Extract the [X, Y] coordinate from the center of the cell holding the provided text.  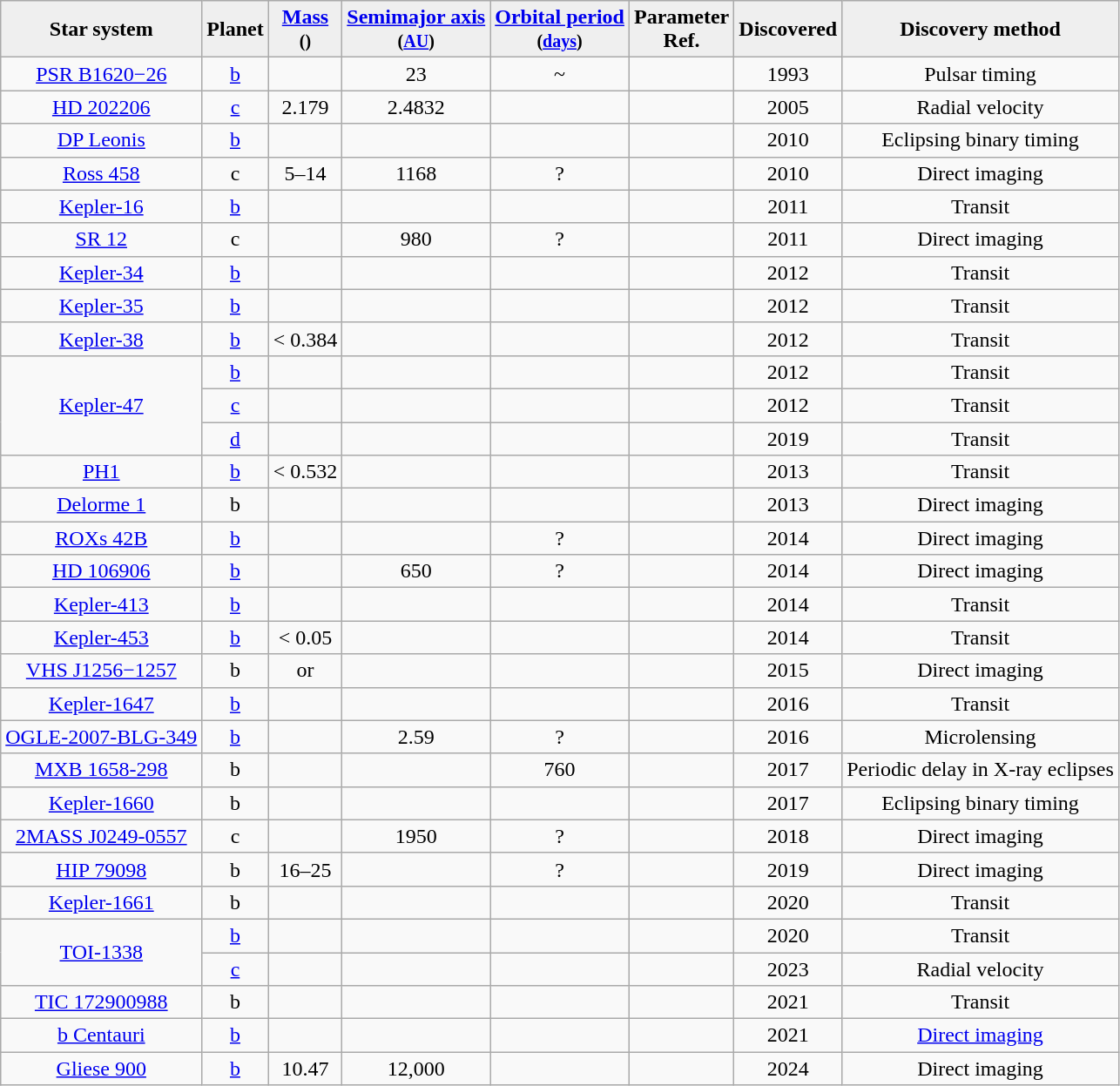
or [305, 671]
HIP 79098 [101, 869]
DP Leonis [101, 140]
Kepler-47 [101, 405]
Star system [101, 30]
12,000 [416, 1069]
980 [416, 239]
Delorme 1 [101, 505]
2015 [788, 671]
Kepler-413 [101, 604]
Discovered [788, 30]
2005 [788, 107]
Periodic delay in X-ray eclipses [981, 770]
Pulsar timing [981, 74]
TOI-1338 [101, 952]
650 [416, 571]
Kepler-34 [101, 273]
Orbital period(days) [560, 30]
16–25 [305, 869]
2.179 [305, 107]
d [235, 438]
HD 202206 [101, 107]
OGLE-2007-BLG-349 [101, 737]
2023 [788, 969]
1950 [416, 836]
~ [560, 74]
PSR B1620−26 [101, 74]
Kepler-38 [101, 339]
VHS J1256−1257 [101, 671]
5–14 [305, 173]
2MASS J0249-0557 [101, 836]
Kepler-35 [101, 306]
2.4832 [416, 107]
ParameterRef. [681, 30]
Discovery method [981, 30]
Kepler-1661 [101, 902]
ROXs 42B [101, 538]
Kepler-16 [101, 206]
PH1 [101, 472]
< 0.532 [305, 472]
SR 12 [101, 239]
1993 [788, 74]
Planet [235, 30]
< 0.384 [305, 339]
Semimajor axis(AU) [416, 30]
760 [560, 770]
10.47 [305, 1069]
TIC 172900988 [101, 1002]
Mass() [305, 30]
Kepler-1660 [101, 803]
2024 [788, 1069]
1168 [416, 173]
23 [416, 74]
Gliese 900 [101, 1069]
< 0.05 [305, 637]
b Centauri [101, 1035]
MXB 1658-298 [101, 770]
2.59 [416, 737]
Microlensing [981, 737]
HD 106906 [101, 571]
Kepler-1647 [101, 704]
2018 [788, 836]
Ross 458 [101, 173]
Kepler-453 [101, 637]
